Scan for the cell matching the given text and deliver its [X, Y] coordinate at center. 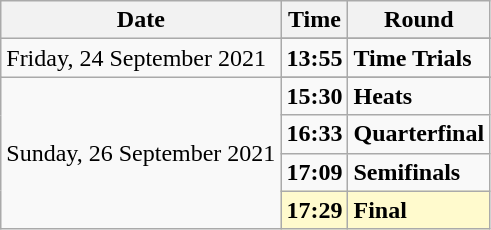
17:09 [314, 172]
Quarterfinal [419, 134]
13:55 [314, 58]
Final [419, 210]
Semifinals [419, 172]
15:30 [314, 96]
Sunday, 26 September 2021 [141, 153]
Heats [419, 96]
Date [141, 20]
17:29 [314, 210]
Time Trials [419, 58]
Friday, 24 September 2021 [141, 58]
16:33 [314, 134]
Time [314, 20]
Round [419, 20]
